For the text-containing cell, return its midpoint in (X, Y) coordinate format. 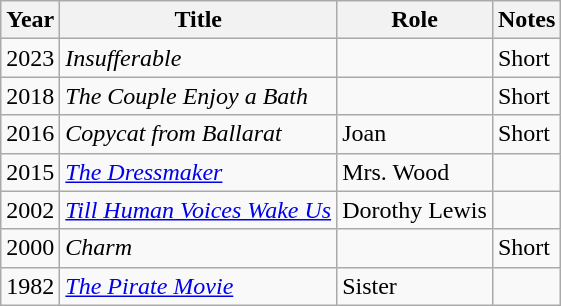
Title (198, 20)
The Dressmaker (198, 172)
2023 (30, 58)
2018 (30, 96)
2016 (30, 134)
2000 (30, 248)
2015 (30, 172)
2002 (30, 210)
Notes (526, 20)
Copycat from Ballarat (198, 134)
Role (415, 20)
Dorothy Lewis (415, 210)
Sister (415, 286)
1982 (30, 286)
Insufferable (198, 58)
The Pirate Movie (198, 286)
Charm (198, 248)
Joan (415, 134)
Year (30, 20)
Till Human Voices Wake Us (198, 210)
The Couple Enjoy a Bath (198, 96)
Mrs. Wood (415, 172)
